For the text-containing cell, return its midpoint in (x, y) coordinate format. 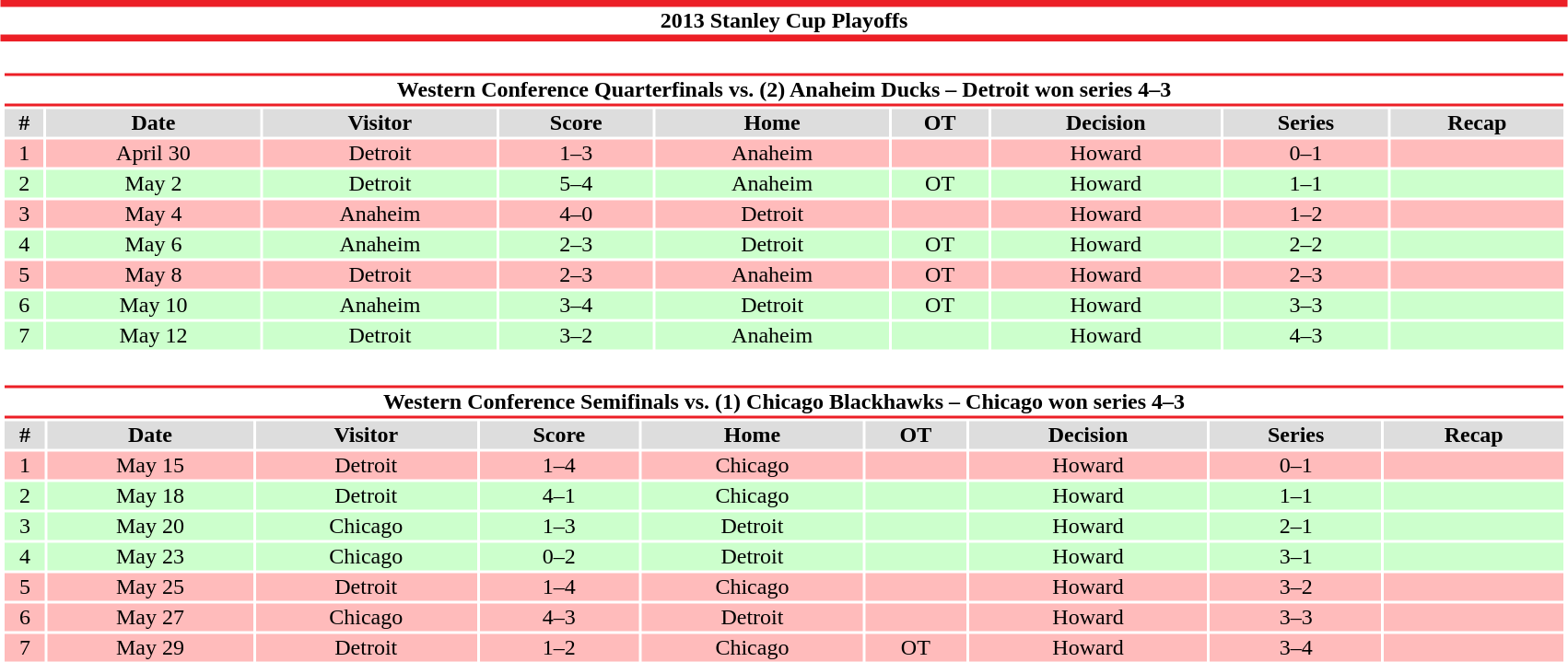
Western Conference Quarterfinals vs. (2) Anaheim Ducks – Detroit won series 4–3 (783, 90)
0–2 (558, 557)
May 8 (153, 275)
2–2 (1306, 244)
May 27 (151, 618)
4–0 (577, 215)
2–1 (1296, 526)
May 6 (153, 244)
April 30 (153, 154)
3–1 (1296, 557)
4–1 (558, 496)
May 2 (153, 183)
May 4 (153, 215)
May 25 (151, 587)
May 10 (153, 305)
Western Conference Semifinals vs. (1) Chicago Blackhawks – Chicago won series 4–3 (783, 401)
May 15 (151, 465)
May 29 (151, 647)
2013 Stanley Cup Playoffs (784, 20)
5–4 (577, 183)
May 12 (153, 336)
May 18 (151, 496)
May 23 (151, 557)
May 20 (151, 526)
